Pinpoint the cell where the given text exists, returning its (X, Y) midpoint coordinate. 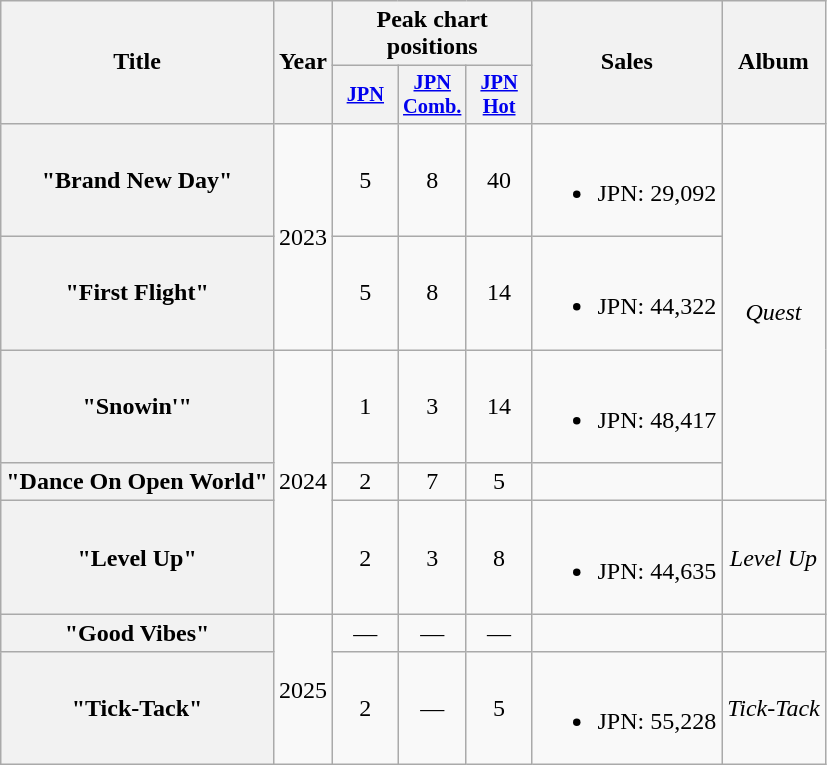
JPN: 44,322 (627, 294)
Level Up (774, 558)
Year (302, 62)
Quest (774, 312)
"First Flight" (138, 294)
2023 (302, 236)
Title (138, 62)
JPN: 29,092 (627, 180)
JPN: 55,228 (627, 708)
"Good Vibes" (138, 633)
Tick-Tack (774, 708)
7 (432, 482)
JPNHot (499, 95)
JPNComb. (432, 95)
JPN: 44,635 (627, 558)
Sales (627, 62)
Album (774, 62)
JPN (365, 95)
"Level Up" (138, 558)
40 (499, 180)
2024 (302, 482)
"Dance On Open World" (138, 482)
Peak chart positions (432, 34)
"Snowin'" (138, 406)
"Brand New Day" (138, 180)
JPN: 48,417 (627, 406)
1 (365, 406)
"Tick-Tack" (138, 708)
2025 (302, 690)
